Detect which cell encompasses the target text, then output its [X, Y] center coordinate. 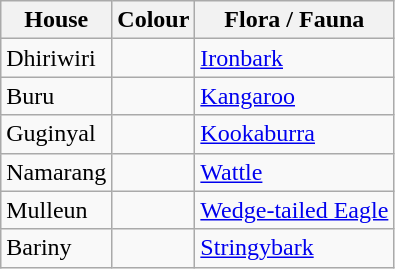
Mulleun [56, 210]
Wattle [294, 172]
Wedge-tailed Eagle [294, 210]
Colour [154, 20]
Namarang [56, 172]
Buru [56, 96]
Bariny [56, 248]
Ironbark [294, 58]
Dhiriwiri [56, 58]
Stringybark [294, 248]
Guginyal [56, 134]
Flora / Fauna [294, 20]
Kangaroo [294, 96]
Kookaburra [294, 134]
House [56, 20]
